Detect which cell encompasses the target text, then output its [x, y] center coordinate. 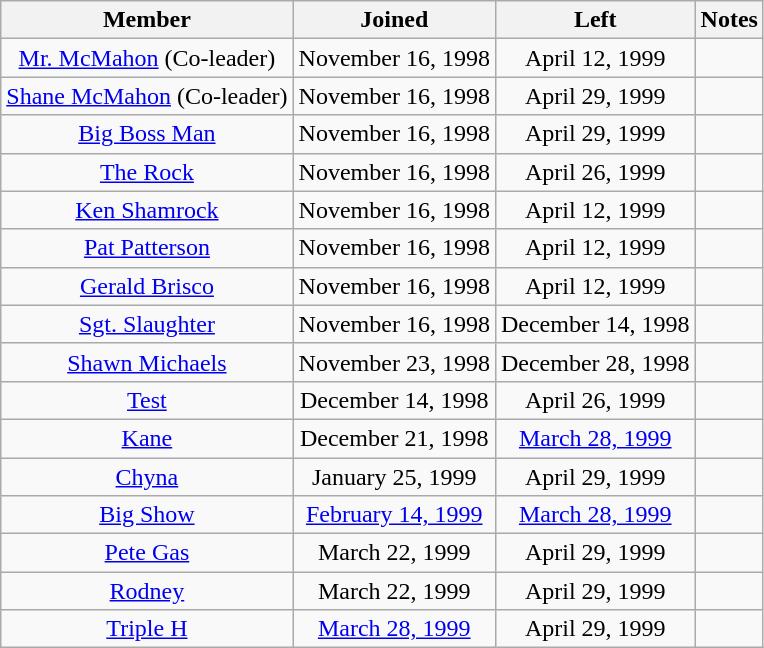
Pat Patterson [147, 248]
Notes [729, 20]
Chyna [147, 477]
Gerald Brisco [147, 286]
Mr. McMahon (Co-leader) [147, 58]
Big Show [147, 515]
Rodney [147, 591]
January 25, 1999 [394, 477]
Left [595, 20]
December 28, 1998 [595, 362]
Shawn Michaels [147, 362]
Ken Shamrock [147, 210]
Big Boss Man [147, 134]
Shane McMahon (Co-leader) [147, 96]
Kane [147, 438]
February 14, 1999 [394, 515]
Triple H [147, 629]
Member [147, 20]
Test [147, 400]
Sgt. Slaughter [147, 324]
Joined [394, 20]
Pete Gas [147, 553]
December 21, 1998 [394, 438]
November 23, 1998 [394, 362]
The Rock [147, 172]
